Identify which cell holds the provided text, then report its [x, y] central coordinate. 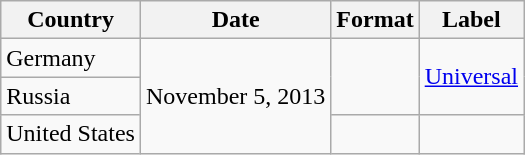
Format [375, 20]
United States [71, 134]
November 5, 2013 [235, 96]
Label [471, 20]
Country [71, 20]
Russia [71, 96]
Germany [71, 58]
Universal [471, 77]
Date [235, 20]
